Search for the cell housing the specified text and yield its (X, Y) center coordinate. 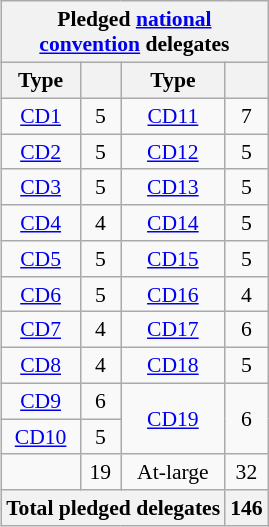
CD12 (173, 152)
7 (246, 116)
CD19 (173, 418)
CD6 (40, 294)
CD11 (173, 116)
CD2 (40, 152)
CD10 (40, 437)
19 (100, 472)
CD17 (173, 330)
Pledged nationalconvention delegates (134, 32)
32 (246, 472)
At-large (173, 472)
CD9 (40, 401)
CD7 (40, 330)
CD1 (40, 116)
Total pledged delegates (113, 508)
CD5 (40, 259)
CD18 (173, 365)
CD16 (173, 294)
CD8 (40, 365)
146 (246, 508)
CD14 (173, 223)
CD13 (173, 187)
CD15 (173, 259)
CD4 (40, 223)
CD3 (40, 187)
